Pinpoint the cell where the given text exists, returning its [X, Y] midpoint coordinate. 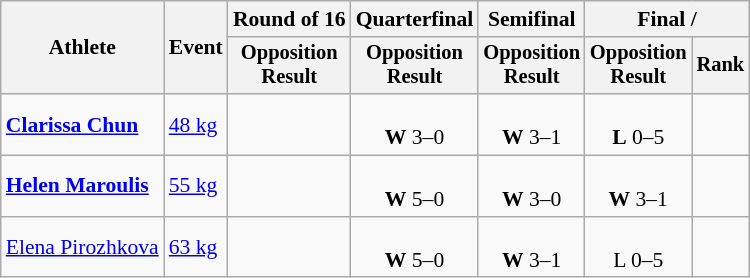
Elena Pirozhkova [82, 248]
Clarissa Chun [82, 124]
Final / [667, 19]
Round of 16 [290, 19]
Athlete [82, 48]
Rank [721, 66]
55 kg [196, 186]
63 kg [196, 248]
48 kg [196, 124]
Semifinal [532, 19]
Helen Maroulis [82, 186]
Event [196, 48]
Quarterfinal [415, 19]
